From the cell containing the given text, extract its center point as (x, y) coordinate. 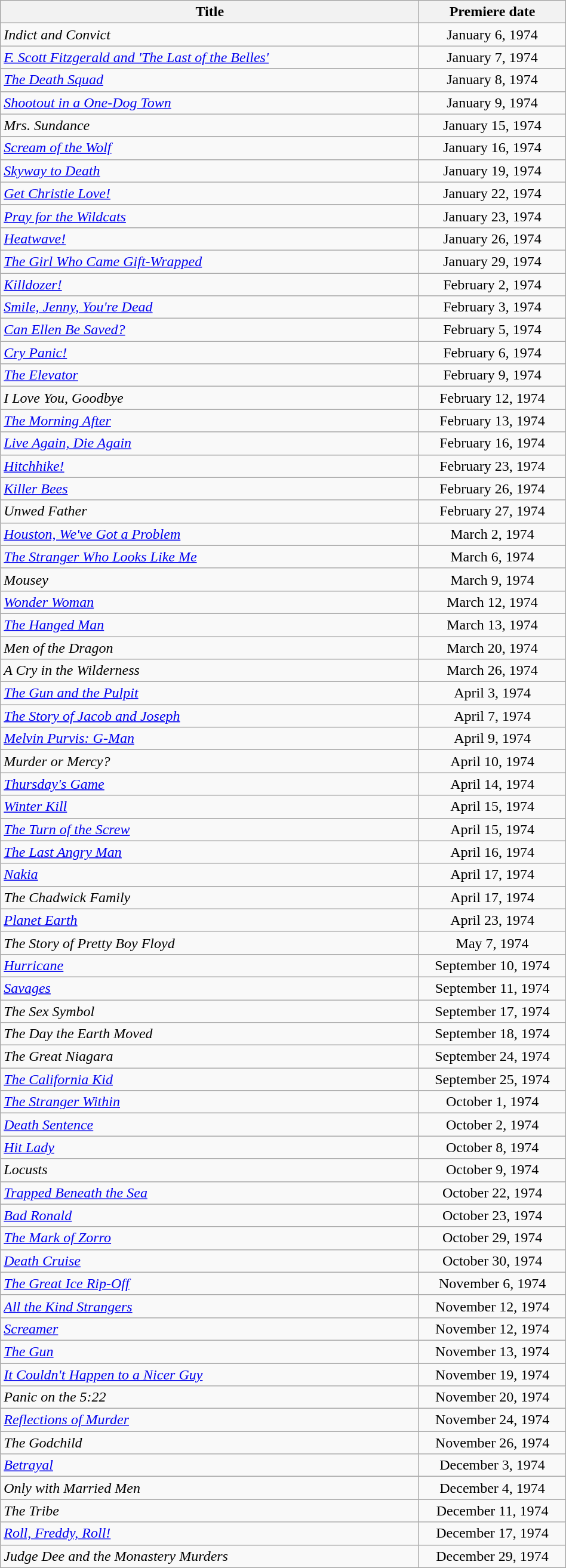
The Death Squad (210, 80)
January 23, 1974 (492, 216)
February 23, 1974 (492, 466)
The Story of Jacob and Joseph (210, 716)
Nakia (210, 875)
The Stranger Within (210, 1102)
March 20, 1974 (492, 647)
February 5, 1974 (492, 330)
December 4, 1974 (492, 1488)
December 29, 1974 (492, 1556)
October 1, 1974 (492, 1102)
September 10, 1974 (492, 965)
Thursday's Game (210, 784)
Mrs. Sundance (210, 125)
February 12, 1974 (492, 398)
The Gun (210, 1351)
February 3, 1974 (492, 307)
Reflections of Murder (210, 1420)
Can Ellen Be Saved? (210, 330)
The Last Angry Man (210, 852)
October 30, 1974 (492, 1261)
February 6, 1974 (492, 353)
February 9, 1974 (492, 375)
Title (210, 12)
October 29, 1974 (492, 1238)
The Story of Pretty Boy Floyd (210, 943)
April 9, 1974 (492, 739)
Hitchhike! (210, 466)
May 7, 1974 (492, 943)
February 26, 1974 (492, 489)
Indict and Convict (210, 35)
Pray for the Wildcats (210, 216)
F. Scott Fitzgerald and 'The Last of the Belles' (210, 57)
October 8, 1974 (492, 1147)
February 13, 1974 (492, 421)
September 17, 1974 (492, 1011)
November 26, 1974 (492, 1443)
September 25, 1974 (492, 1079)
October 9, 1974 (492, 1170)
The Day the Earth Moved (210, 1034)
Heatwave! (210, 239)
Trapped Beneath the Sea (210, 1193)
January 16, 1974 (492, 148)
January 8, 1974 (492, 80)
Hurricane (210, 965)
January 19, 1974 (492, 171)
February 2, 1974 (492, 285)
November 24, 1974 (492, 1420)
The Sex Symbol (210, 1011)
The Mark of Zorro (210, 1238)
Screamer (210, 1329)
The Hanged Man (210, 625)
October 23, 1974 (492, 1215)
The Girl Who Came Gift-Wrapped (210, 261)
The Tribe (210, 1511)
The Gun and the Pulpit (210, 693)
February 27, 1974 (492, 511)
January 6, 1974 (492, 35)
Smile, Jenny, You're Dead (210, 307)
January 7, 1974 (492, 57)
All the Kind Strangers (210, 1306)
Betrayal (210, 1465)
The Elevator (210, 375)
Premiere date (492, 12)
Locusts (210, 1170)
September 24, 1974 (492, 1057)
Unwed Father (210, 511)
March 9, 1974 (492, 579)
November 19, 1974 (492, 1374)
Roll, Freddy, Roll! (210, 1533)
December 17, 1974 (492, 1533)
April 14, 1974 (492, 784)
Shootout in a One-Dog Town (210, 103)
Hit Lady (210, 1147)
Wonder Woman (210, 602)
December 11, 1974 (492, 1511)
April 7, 1974 (492, 716)
The Godchild (210, 1443)
The Morning After (210, 421)
Cry Panic! (210, 353)
March 26, 1974 (492, 671)
Melvin Purvis: G-Man (210, 739)
September 11, 1974 (492, 988)
The Turn of the Screw (210, 829)
Winter Kill (210, 807)
Skyway to Death (210, 171)
November 20, 1974 (492, 1397)
April 3, 1974 (492, 693)
I Love You, Goodbye (210, 398)
A Cry in the Wilderness (210, 671)
Killer Bees (210, 489)
March 13, 1974 (492, 625)
It Couldn't Happen to a Nicer Guy (210, 1374)
The Great Niagara (210, 1057)
September 18, 1974 (492, 1034)
The Stranger Who Looks Like Me (210, 557)
Scream of the Wolf (210, 148)
October 2, 1974 (492, 1125)
January 26, 1974 (492, 239)
Panic on the 5:22 (210, 1397)
Killdozer! (210, 285)
October 22, 1974 (492, 1193)
Men of the Dragon (210, 647)
January 9, 1974 (492, 103)
April 16, 1974 (492, 852)
The California Kid (210, 1079)
February 16, 1974 (492, 443)
November 13, 1974 (492, 1351)
April 10, 1974 (492, 761)
January 15, 1974 (492, 125)
Murder or Mercy? (210, 761)
Bad Ronald (210, 1215)
Savages (210, 988)
Houston, We've Got a Problem (210, 534)
January 29, 1974 (492, 261)
Death Sentence (210, 1125)
March 12, 1974 (492, 602)
April 23, 1974 (492, 920)
December 3, 1974 (492, 1465)
Get Christie Love! (210, 193)
Planet Earth (210, 920)
January 22, 1974 (492, 193)
The Great Ice Rip-Off (210, 1283)
March 2, 1974 (492, 534)
The Chadwick Family (210, 897)
Live Again, Die Again (210, 443)
Only with Married Men (210, 1488)
Judge Dee and the Monastery Murders (210, 1556)
Mousey (210, 579)
March 6, 1974 (492, 557)
Death Cruise (210, 1261)
November 6, 1974 (492, 1283)
